Search for the cell housing the specified text and yield its (X, Y) center coordinate. 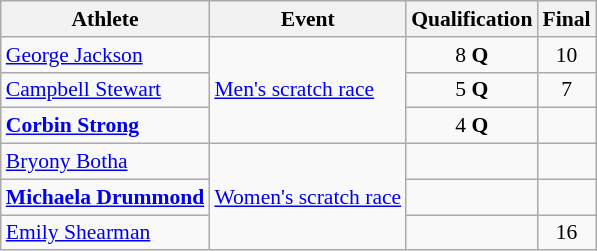
Corbin Strong (106, 126)
Men's scratch race (308, 90)
Athlete (106, 19)
George Jackson (106, 55)
Women's scratch race (308, 198)
8 Q (472, 55)
Final (566, 19)
Campbell Stewart (106, 90)
Qualification (472, 19)
5 Q (472, 90)
Bryony Botha (106, 162)
Emily Shearman (106, 233)
Michaela Drummond (106, 197)
10 (566, 55)
7 (566, 90)
16 (566, 233)
Event (308, 19)
4 Q (472, 126)
